For the text-containing cell, return its midpoint in [X, Y] coordinate format. 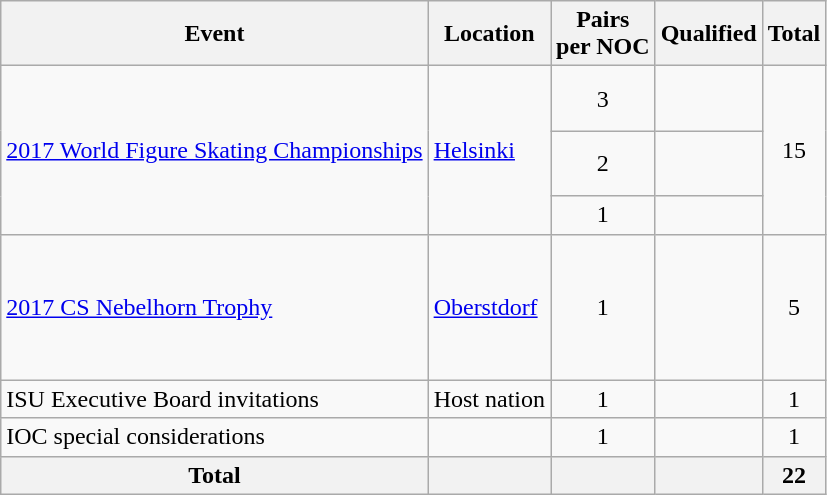
3 [602, 98]
Oberstdorf [489, 307]
Helsinki [489, 150]
15 [794, 150]
Qualified [708, 34]
2 [602, 164]
22 [794, 475]
ISU Executive Board invitations [214, 399]
Location [489, 34]
IOC special considerations [214, 437]
Event [214, 34]
Pairs per NOC [602, 34]
2017 World Figure Skating Championships [214, 150]
2017 CS Nebelhorn Trophy [214, 307]
Host nation [489, 399]
5 [794, 307]
